From the cell containing the given text, extract its center point as (x, y) coordinate. 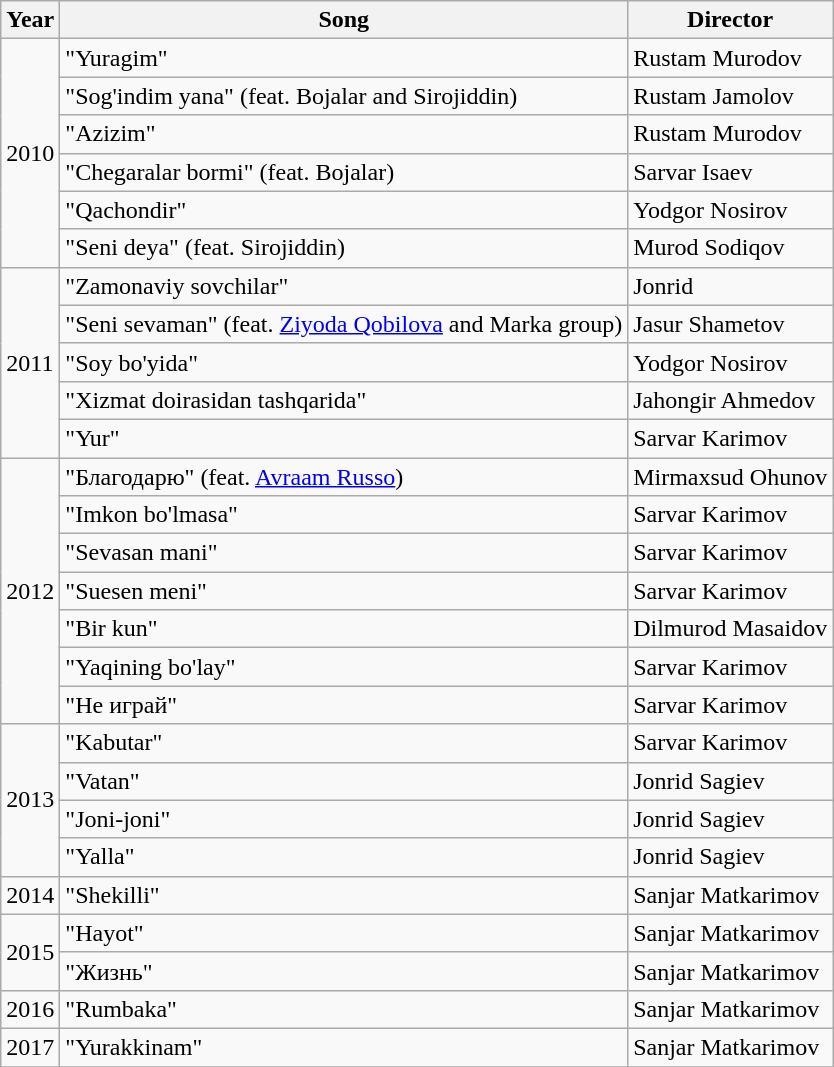
"Sevasan mani" (344, 553)
"Shekilli" (344, 895)
"Благодарю" (feat. Avraam Russo) (344, 477)
Mirmaxsud Ohunov (730, 477)
Rustam Jamolov (730, 96)
"Azizim" (344, 134)
Murod Sodiqov (730, 248)
"Yalla" (344, 857)
Sarvar Isaev (730, 172)
2014 (30, 895)
"Xizmat doirasidan tashqarida" (344, 400)
"Yurakkinam" (344, 1047)
"Vatan" (344, 781)
"Hayot" (344, 933)
"Bir kun" (344, 629)
Director (730, 20)
Year (30, 20)
2013 (30, 800)
"Жизнь" (344, 971)
2015 (30, 952)
"Yur" (344, 438)
Jonrid (730, 286)
"Joni-joni" (344, 819)
"Suesen meni" (344, 591)
2010 (30, 153)
2011 (30, 362)
2017 (30, 1047)
"Rumbaka" (344, 1009)
Jahongir Ahmedov (730, 400)
"Qachondir" (344, 210)
Dilmurod Masaidov (730, 629)
"Yaqining bo'lay" (344, 667)
"Imkon bo'lmasa" (344, 515)
2016 (30, 1009)
2012 (30, 591)
Song (344, 20)
Jasur Shametov (730, 324)
"Не играй" (344, 705)
"Zamonaviy sovchilar" (344, 286)
"Sog'indim yana" (feat. Bojalar and Sirojiddin) (344, 96)
"Kabutar" (344, 743)
"Chegaralar bormi" (feat. Bojalar) (344, 172)
"Seni deya" (feat. Sirojiddin) (344, 248)
"Soy bo'yida" (344, 362)
"Seni sevaman" (feat. Ziyoda Qobilova and Marka group) (344, 324)
"Yuragim" (344, 58)
